Provide the [X, Y] coordinate of the cell's center where the given text is located.  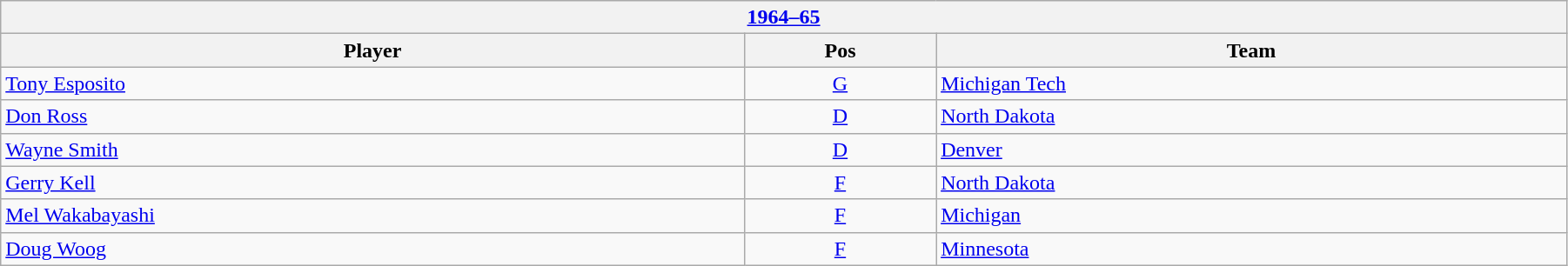
Michigan [1251, 216]
Doug Woog [372, 249]
Tony Esposito [372, 83]
Don Ross [372, 116]
Gerry Kell [372, 183]
Player [372, 50]
1964–65 [784, 17]
Michigan Tech [1251, 83]
Denver [1251, 150]
G [840, 83]
Wayne Smith [372, 150]
Mel Wakabayashi [372, 216]
Team [1251, 50]
Minnesota [1251, 249]
Pos [840, 50]
